Determine the [x, y] coordinate at the center of the cell enclosing the given text.  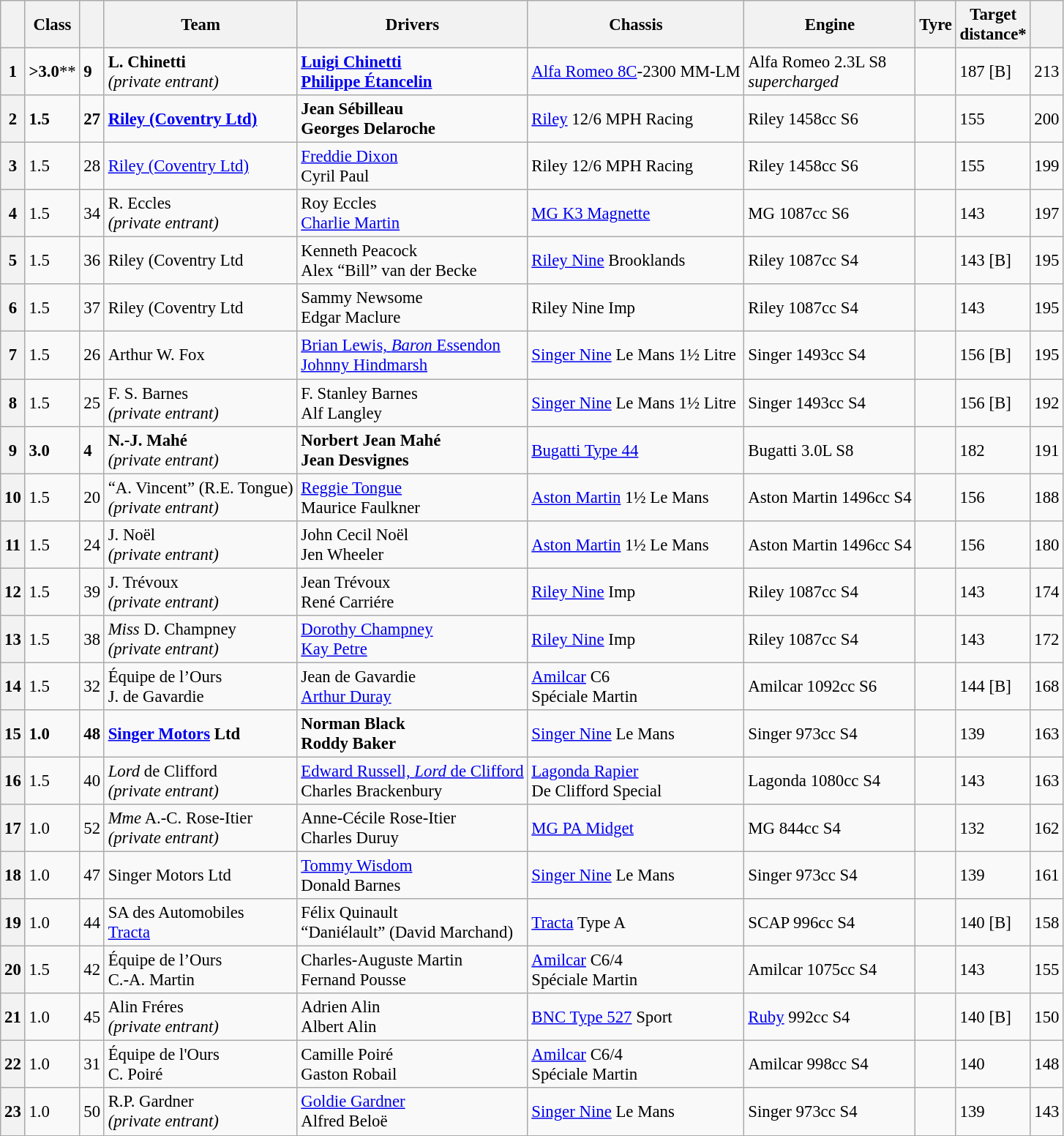
Félix Quinault “Daniélault” (David Marchand) [413, 922]
19 [13, 922]
10 [13, 498]
Amilcar 1075cc S4 [830, 971]
36 [92, 261]
11 [13, 545]
MG 1087cc S6 [830, 214]
Tracta Type A [636, 922]
2 [13, 119]
Engine [830, 25]
MG 844cc S4 [830, 829]
21 [13, 1017]
12 [13, 591]
L. Chinetti(private entrant) [201, 72]
Adrien Alin Albert Alin [413, 1017]
Roy Eccles Charlie Martin [413, 214]
162 [1046, 829]
R.P. Gardner(private entrant) [201, 1113]
3 [13, 167]
>3.0** [53, 72]
40 [92, 780]
44 [92, 922]
MG K3 Magnette [636, 214]
34 [92, 214]
25 [92, 403]
Charles-Auguste Martin Fernand Pousse [413, 971]
Edward Russell, Lord de Clifford Charles Brackenbury [413, 780]
38 [92, 640]
31 [92, 1064]
SCAP 996cc S4 [830, 922]
32 [92, 687]
J. Trévoux(private entrant) [201, 591]
Jean Trévoux René Carriére [413, 591]
Chassis [636, 25]
Bugatti 3.0L S8 [830, 449]
47 [92, 875]
5 [13, 261]
R. Eccles(private entrant) [201, 214]
6 [13, 307]
200 [1046, 119]
Arthur W. Fox [201, 356]
Jean de Gavardie Arthur Duray [413, 687]
SA des AutomobilesTracta [201, 922]
14 [13, 687]
48 [92, 733]
143 [B] [993, 261]
17 [13, 829]
191 [1046, 449]
180 [1046, 545]
Anne-Cécile Rose-Itier Charles Duruy [413, 829]
50 [92, 1113]
Tommy Wisdom Donald Barnes [413, 875]
Reggie Tongue Maurice Faulkner [413, 498]
158 [1046, 922]
Kenneth Peacock Alex “Bill” van der Becke [413, 261]
39 [92, 591]
182 [993, 449]
Brian Lewis, Baron Essendon Johnny Hindmarsh [413, 356]
Alfa Romeo 8C-2300 MM-LM [636, 72]
Tyre [935, 25]
F. S. Barnes(private entrant) [201, 403]
144 [B] [993, 687]
“A. Vincent” (R.E. Tongue)(private entrant) [201, 498]
197 [1046, 214]
150 [1046, 1017]
Camille Poiré Gaston Robail [413, 1064]
16 [13, 780]
Lagonda RapierDe Clifford Special [636, 780]
Alfa Romeo 2.3L S8supercharged [830, 72]
Alin Fréres(private entrant) [201, 1017]
MG PA Midget [636, 829]
J. Noël(private entrant) [201, 545]
140 [993, 1064]
52 [92, 829]
192 [1046, 403]
Ruby 992cc S4 [830, 1017]
26 [92, 356]
Goldie Gardner Alfred Beloë [413, 1113]
45 [92, 1017]
22 [13, 1064]
168 [1046, 687]
Sammy Newsome Edgar Maclure [413, 307]
Drivers [413, 25]
BNC Type 527 Sport [636, 1017]
28 [92, 167]
Norman Black Roddy Baker [413, 733]
Freddie Dixon Cyril Paul [413, 167]
Class [53, 25]
18 [13, 875]
Bugatti Type 44 [636, 449]
Luigi Chinetti Philippe Étancelin [413, 72]
Lagonda 1080cc S4 [830, 780]
42 [92, 971]
Lord de Clifford(private entrant) [201, 780]
13 [13, 640]
Équipe de l’Ours C.-A. Martin [201, 971]
Amilcar 998cc S4 [830, 1064]
161 [1046, 875]
132 [993, 829]
188 [1046, 498]
148 [1046, 1064]
Norbert Jean Mahé Jean Desvignes [413, 449]
27 [92, 119]
15 [13, 733]
F. Stanley Barnes Alf Langley [413, 403]
37 [92, 307]
1 [13, 72]
Jean Sébilleau Georges Delaroche [413, 119]
8 [13, 403]
Amilcar C6Spéciale Martin [636, 687]
3.0 [53, 449]
24 [92, 545]
Team [201, 25]
187 [B] [993, 72]
213 [1046, 72]
Targetdistance* [993, 25]
7 [13, 356]
174 [1046, 591]
Mme A.-C. Rose-Itier(private entrant) [201, 829]
Miss D. Champney(private entrant) [201, 640]
199 [1046, 167]
23 [13, 1113]
Riley Nine Brooklands [636, 261]
Équipe de l’Ours J. de Gavardie [201, 687]
N.-J. Mahé(private entrant) [201, 449]
Équipe de l'Ours C. Poiré [201, 1064]
Amilcar 1092cc S6 [830, 687]
John Cecil Noël Jen Wheeler [413, 545]
Dorothy Champney Kay Petre [413, 640]
172 [1046, 640]
